Extract the [X, Y] coordinate from the center of the cell holding the provided text.  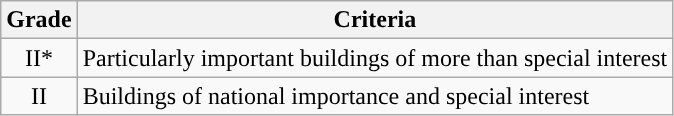
Grade [39, 20]
Criteria [375, 20]
Buildings of national importance and special interest [375, 96]
II* [39, 58]
Particularly important buildings of more than special interest [375, 58]
II [39, 96]
